Pinpoint the cell where the given text exists, returning its (X, Y) midpoint coordinate. 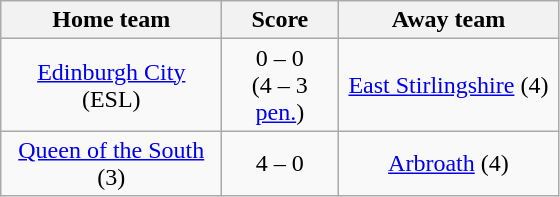
Arbroath (4) (448, 164)
Edinburgh City (ESL) (112, 85)
4 – 0 (280, 164)
Queen of the South (3) (112, 164)
East Stirlingshire (4) (448, 85)
Score (280, 20)
Away team (448, 20)
0 – 0 (4 – 3 pen.) (280, 85)
Home team (112, 20)
